Search for the cell housing the specified text and yield its [x, y] center coordinate. 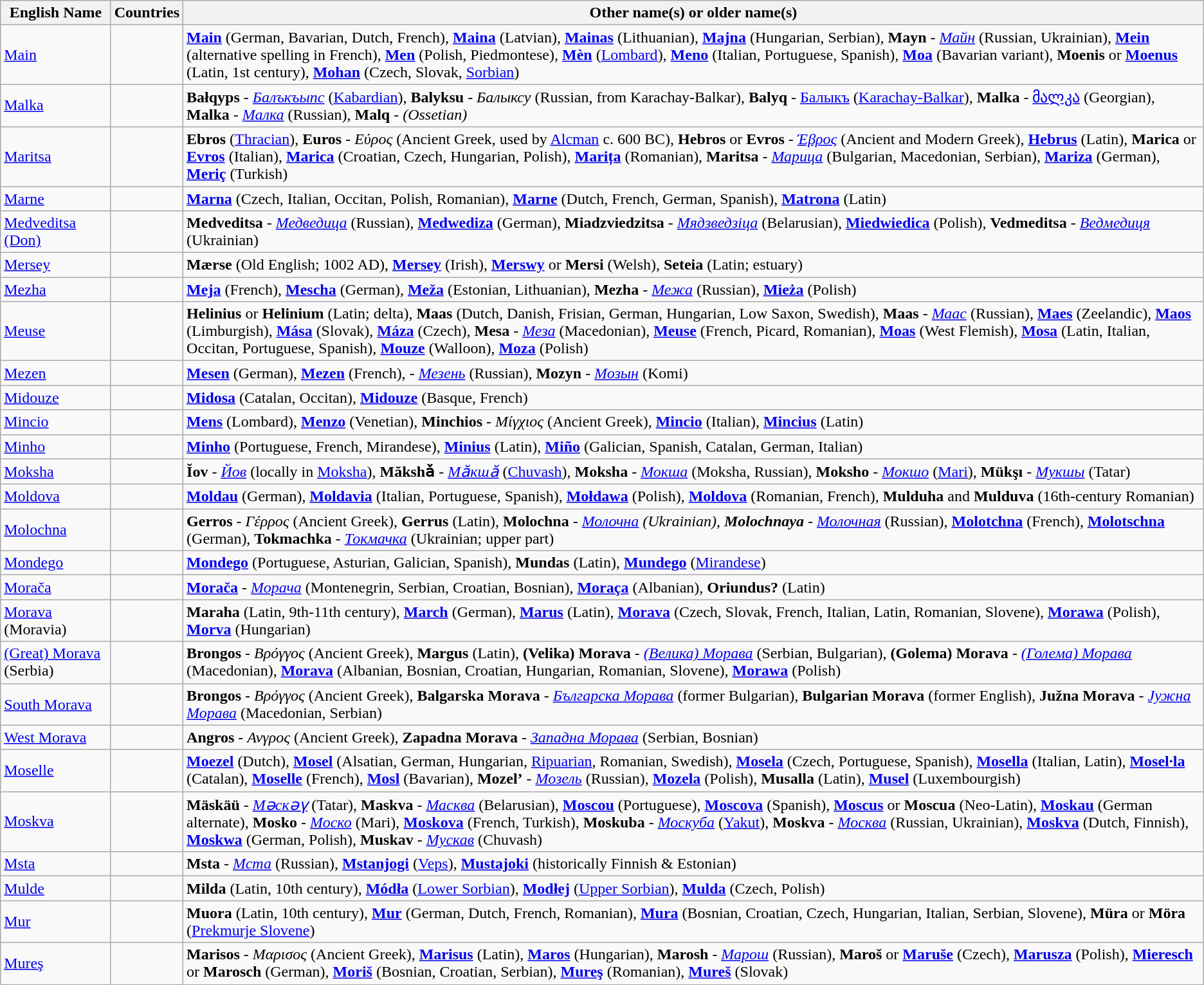
Mulde [55, 888]
Moksha [55, 472]
Minho [55, 446]
Ĭov - Йов (locally in Moksha), Măkshǎ - Мӑкшӑ (Chuvash), Moksha - Мокша (Moksha, Russian), Moksho - Мокшо (Mari), Mükşı - Мукшы (Tatar) [693, 472]
Morava (Moravia) [55, 620]
Moldova [55, 497]
Maritsa [55, 156]
Minho (Portuguese, French, Mirandese), Minius (Latin), Miño (Galician, Spanish, Catalan, German, Italian) [693, 446]
Marne [55, 199]
Msta [55, 864]
Morača [55, 587]
Mens (Lombard), Menzo (Venetian), Minchios - Μίγχιος (Ancient Greek), Mincio (Italian), Mincius (Latin) [693, 422]
Mezen [55, 373]
Midosa (Catalan, Occitan), Midouze (Basque, French) [693, 398]
Mur [55, 921]
Main [55, 55]
Moldau (German), Moldavia (Italian, Portuguese, Spanish), Mołdawa (Polish), Moldova (Romanian, French), Mulduha and Mulduva (16th-century Romanian) [693, 497]
Meja (French), Mescha (German), Meža (Estonian, Lithuanian), Mezha - Межа (Russian), Mieża (Polish) [693, 290]
Morača - Морача (Montenegrin, Serbian, Croatian, Bosnian), Moraça (Albanian), Oriundus? (Latin) [693, 587]
Mondego (Portuguese, Asturian, Galician, Spanish), Mundas (Latin), Mundego (Mirandese) [693, 563]
Mondego [55, 563]
Mersey [55, 265]
Meuse [55, 331]
Mezha [55, 290]
Moskva [55, 822]
South Morava [55, 704]
Moselle [55, 771]
Countries [147, 13]
Msta - Мста (Russian), Mstanjogi (Veps), Mustajoki (historically Finnish & Estonian) [693, 864]
(Great) Morava (Serbia) [55, 663]
West Morava [55, 737]
Marna (Czech, Italian, Occitan, Polish, Romanian), Marne (Dutch, French, German, Spanish), Matrona (Latin) [693, 199]
Mærse (Old English; 1002 AD), Mersey (Irish), Merswy or Mersi (Welsh), Seteia (Latin; estuary) [693, 265]
Mesen (German), Mezen (French), - Мезень (Russian), Mozyn - Мозын (Komi) [693, 373]
Molochna [55, 530]
Mincio [55, 422]
Angros - Ανγρος (Ancient Greek), Zapadna Morava - Западна Морава (Serbian, Bosnian) [693, 737]
Mureş [55, 964]
English Name [55, 13]
Malka [55, 106]
Milda (Latin, 10th century), Módła (Lower Sorbian), Modłej (Upper Sorbian), Mulda (Czech, Polish) [693, 888]
Medveditsa (Don) [55, 232]
Other name(s) or older name(s) [693, 13]
Midouze [55, 398]
